From the cell containing the given text, extract its center point as [x, y] coordinate. 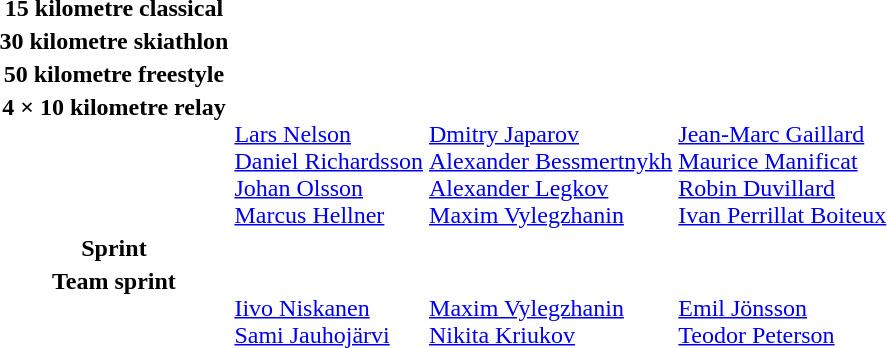
Dmitry JaparovAlexander BessmertnykhAlexander LegkovMaxim Vylegzhanin [551, 161]
Lars NelsonDaniel RichardssonJohan OlssonMarcus Hellner [329, 161]
